Return [x, y] of the center of cell containing provided text 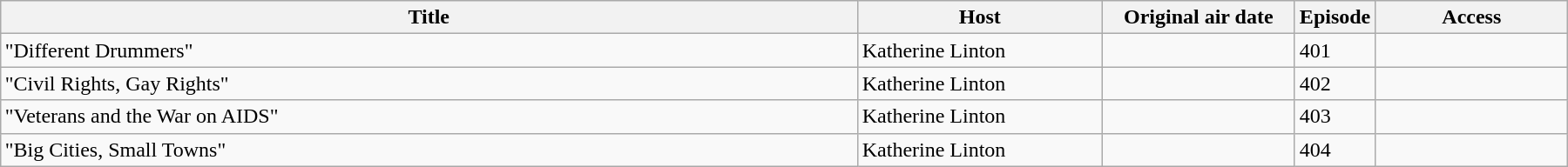
402 [1335, 83]
Access [1472, 17]
"Civil Rights, Gay Rights" [429, 83]
401 [1335, 50]
403 [1335, 117]
Original air date [1199, 17]
"Different Drummers" [429, 50]
404 [1335, 150]
Host [979, 17]
"Big Cities, Small Towns" [429, 150]
Title [429, 17]
Episode [1335, 17]
"Veterans and the War on AIDS" [429, 117]
